Identify which cell holds the provided text, then report its (x, y) central coordinate. 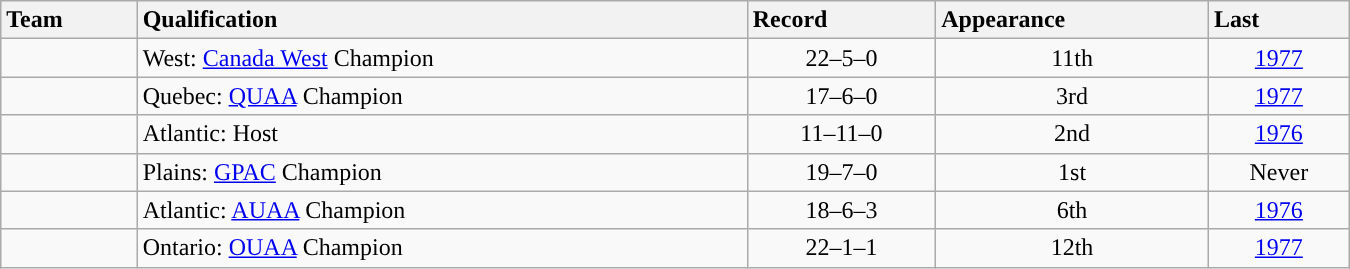
Plains: GPAC Champion (442, 172)
Quebec: QUAA Champion (442, 96)
Record (841, 20)
6th (1072, 210)
12th (1072, 248)
Atlantic: Host (442, 134)
Team (69, 20)
17–6–0 (841, 96)
11–11–0 (841, 134)
West: Canada West Champion (442, 58)
Ontario: OUAA Champion (442, 248)
19–7–0 (841, 172)
Atlantic: AUAA Champion (442, 210)
22–5–0 (841, 58)
Qualification (442, 20)
2nd (1072, 134)
22–1–1 (841, 248)
18–6–3 (841, 210)
Appearance (1072, 20)
3rd (1072, 96)
Never (1278, 172)
11th (1072, 58)
Last (1278, 20)
1st (1072, 172)
